Return the (x, y) coordinate for the center point of the cell that contains the specified text.  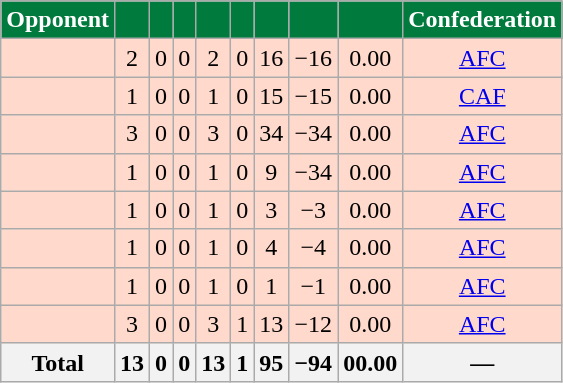
16 (272, 58)
−12 (314, 324)
−3 (314, 210)
15 (272, 96)
34 (272, 134)
00.00 (370, 362)
−16 (314, 58)
— (482, 362)
Opponent (58, 20)
95 (272, 362)
−1 (314, 286)
Total (58, 362)
4 (272, 248)
9 (272, 172)
−4 (314, 248)
−15 (314, 96)
CAF (482, 96)
−94 (314, 362)
Confederation (482, 20)
